Scan for the cell matching the given text and deliver its (X, Y) coordinate at center. 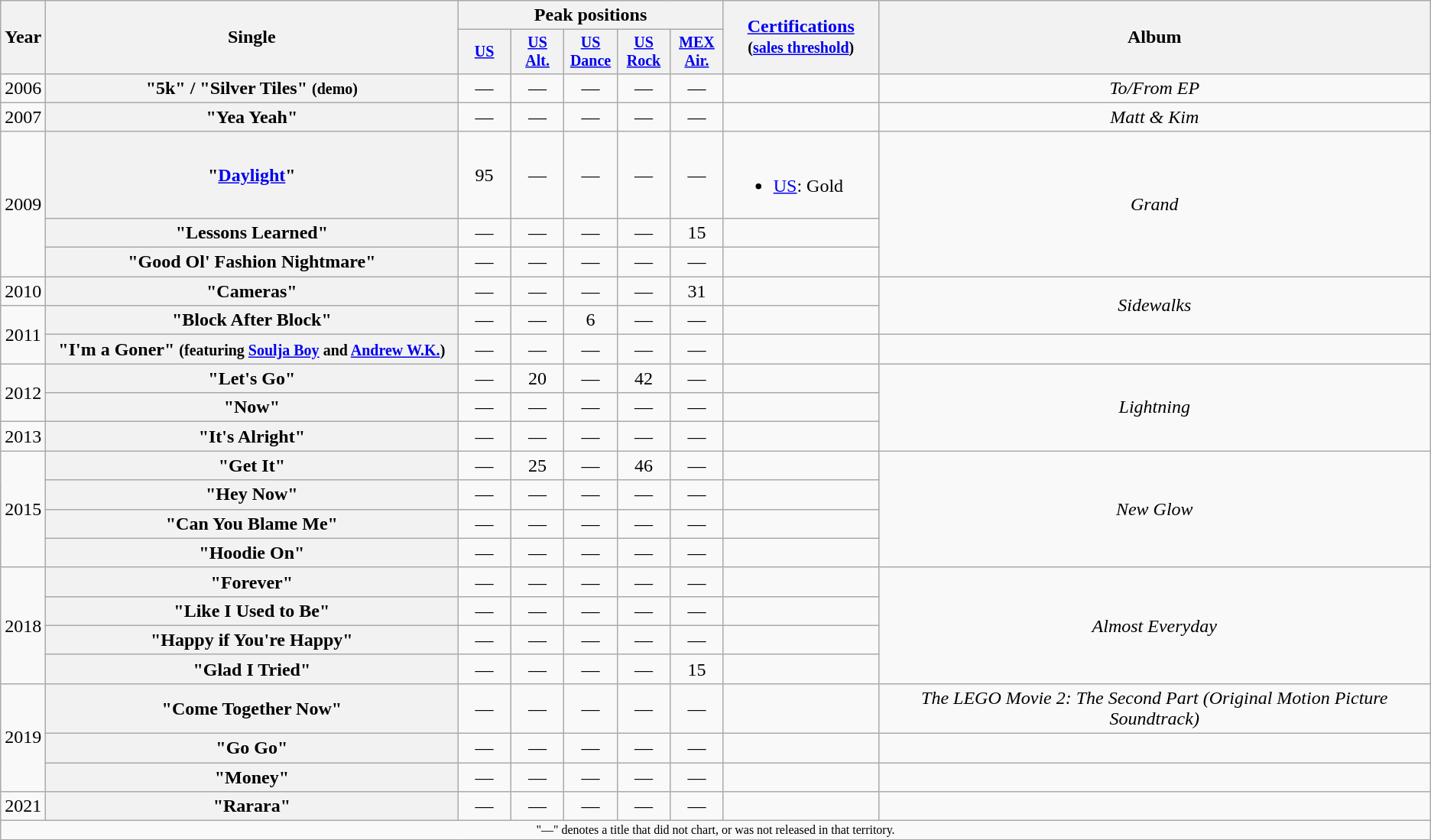
USDance (590, 52)
"Come Together Now" (252, 708)
46 (644, 465)
Lightning (1154, 407)
25 (537, 465)
US: Gold (801, 174)
2010 (23, 291)
"Get It" (252, 465)
"Forever" (252, 582)
To/From EP (1154, 88)
"Block After Block" (252, 320)
"It's Alright" (252, 436)
2011 (23, 335)
95 (485, 174)
MEXAir. (697, 52)
"Yea Yeah" (252, 117)
"Happy if You're Happy" (252, 640)
2019 (23, 737)
Certifications(sales threshold) (801, 37)
"I'm a Goner" (featuring Soulja Boy and Andrew W.K.) (252, 349)
20 (537, 378)
2021 (23, 806)
Grand (1154, 203)
Almost Everyday (1154, 625)
Single (252, 37)
"Glad I Tried" (252, 669)
Matt & Kim (1154, 117)
Sidewalks (1154, 306)
2013 (23, 436)
New Glow (1154, 509)
42 (644, 378)
2015 (23, 509)
"Rarara" (252, 806)
2006 (23, 88)
USRock (644, 52)
"Good Ol' Fashion Nightmare" (252, 262)
31 (697, 291)
"Hey Now" (252, 495)
2018 (23, 625)
2009 (23, 203)
"—" denotes a title that did not chart, or was not released in that territory. (715, 830)
US (485, 52)
"Cameras" (252, 291)
2012 (23, 393)
"Now" (252, 407)
Peak positions (590, 15)
"Money" (252, 777)
The LEGO Movie 2: The Second Part (Original Motion Picture Soundtrack) (1154, 708)
"Let's Go" (252, 378)
2007 (23, 117)
"5k" / "Silver Tiles" (demo) (252, 88)
6 (590, 320)
"Daylight" (252, 174)
"Go Go" (252, 748)
Album (1154, 37)
USAlt. (537, 52)
"Lessons Learned" (252, 232)
"Hoodie On" (252, 553)
"Like I Used to Be" (252, 611)
Year (23, 37)
"Can You Blame Me" (252, 524)
